Identify which cell holds the provided text, then report its [X, Y] central coordinate. 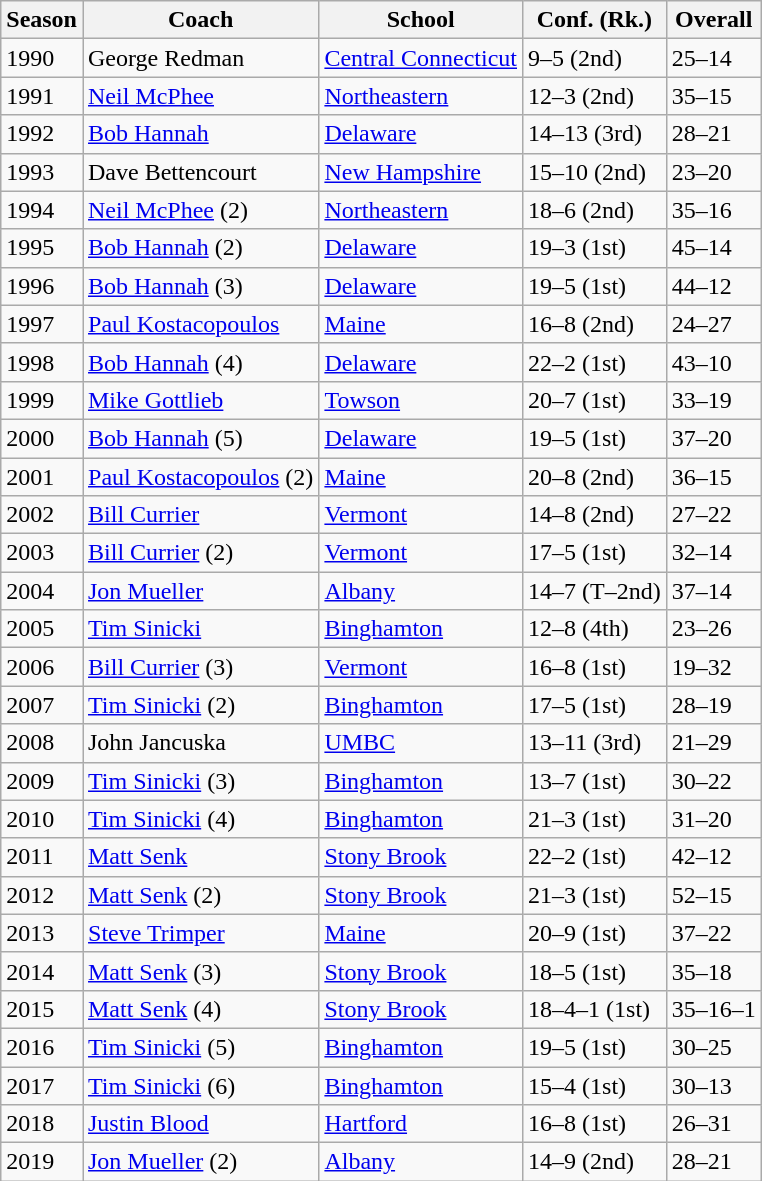
Neil McPhee [200, 96]
37–20 [714, 438]
Paul Kostacopoulos (2) [200, 477]
35–16 [714, 210]
Bill Currier (2) [200, 553]
2009 [42, 781]
35–18 [714, 971]
2002 [42, 515]
1995 [42, 248]
20–7 (1st) [595, 400]
Tim Sinicki (6) [200, 1085]
52–15 [714, 895]
25–14 [714, 58]
Steve Trimper [200, 933]
28–19 [714, 705]
35–15 [714, 96]
2005 [42, 629]
Tim Sinicki [200, 629]
26–31 [714, 1124]
Bob Hannah [200, 134]
2008 [42, 743]
2007 [42, 705]
Coach [200, 20]
Justin Blood [200, 1124]
33–19 [714, 400]
37–22 [714, 933]
2001 [42, 477]
42–12 [714, 857]
2004 [42, 591]
1990 [42, 58]
Jon Mueller (2) [200, 1162]
1997 [42, 324]
Jon Mueller [200, 591]
2018 [42, 1124]
Tim Sinicki (5) [200, 1047]
1992 [42, 134]
30–22 [714, 781]
14–7 (T–2nd) [595, 591]
16–8 (2nd) [595, 324]
43–10 [714, 362]
45–14 [714, 248]
School [421, 20]
Matt Senk (4) [200, 1009]
Tim Sinicki (2) [200, 705]
9–5 (2nd) [595, 58]
Overall [714, 20]
27–22 [714, 515]
Paul Kostacopoulos [200, 324]
13–11 (3rd) [595, 743]
Hartford [421, 1124]
Towson [421, 400]
Tim Sinicki (3) [200, 781]
1991 [42, 96]
44–12 [714, 286]
1998 [42, 362]
23–20 [714, 172]
24–27 [714, 324]
20–8 (2nd) [595, 477]
36–15 [714, 477]
Bob Hannah (3) [200, 286]
21–29 [714, 743]
18–4–1 (1st) [595, 1009]
37–14 [714, 591]
2016 [42, 1047]
2014 [42, 971]
George Redman [200, 58]
Tim Sinicki (4) [200, 819]
Neil McPhee (2) [200, 210]
Matt Senk [200, 857]
2017 [42, 1085]
Bob Hannah (5) [200, 438]
30–25 [714, 1047]
2010 [42, 819]
Matt Senk (3) [200, 971]
23–26 [714, 629]
1996 [42, 286]
19–3 (1st) [595, 248]
19–32 [714, 667]
1994 [42, 210]
Bob Hannah (2) [200, 248]
35–16–1 [714, 1009]
1999 [42, 400]
Bob Hannah (4) [200, 362]
1993 [42, 172]
New Hampshire [421, 172]
12–3 (2nd) [595, 96]
14–9 (2nd) [595, 1162]
14–13 (3rd) [595, 134]
20–9 (1st) [595, 933]
Conf. (Rk.) [595, 20]
UMBC [421, 743]
2019 [42, 1162]
18–6 (2nd) [595, 210]
Matt Senk (2) [200, 895]
John Jancuska [200, 743]
2013 [42, 933]
15–10 (2nd) [595, 172]
2006 [42, 667]
Bill Currier [200, 515]
18–5 (1st) [595, 971]
Dave Bettencourt [200, 172]
13–7 (1st) [595, 781]
2015 [42, 1009]
30–13 [714, 1085]
Central Connecticut [421, 58]
12–8 (4th) [595, 629]
Bill Currier (3) [200, 667]
2003 [42, 553]
2012 [42, 895]
15–4 (1st) [595, 1085]
14–8 (2nd) [595, 515]
Season [42, 20]
2000 [42, 438]
31–20 [714, 819]
32–14 [714, 553]
2011 [42, 857]
Mike Gottlieb [200, 400]
